Output the [x, y] coordinate of the center of the cell containing the given text.  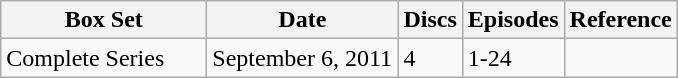
Date [302, 20]
Episodes [513, 20]
Complete Series [104, 58]
1-24 [513, 58]
4 [430, 58]
September 6, 2011 [302, 58]
Discs [430, 20]
Reference [620, 20]
Box Set [104, 20]
